Return [X, Y] of the center of cell containing provided text 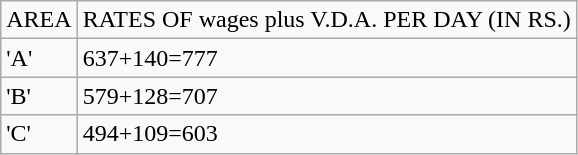
579+128=707 [326, 96]
'C' [39, 134]
RATES OF wages plus V.D.A. PER DAY (IN RS.) [326, 20]
'B' [39, 96]
494+109=603 [326, 134]
'A' [39, 58]
AREA [39, 20]
637+140=777 [326, 58]
